Return the [x, y] coordinate for the center point of the cell that contains the specified text.  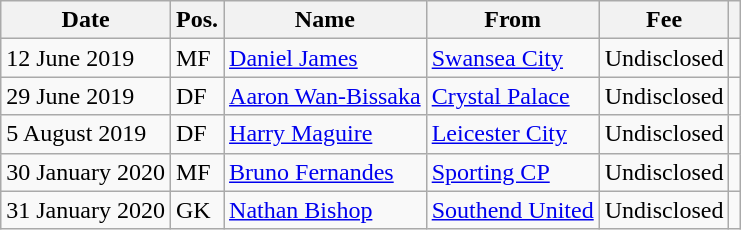
Name [326, 20]
Date [86, 20]
Sporting CP [512, 172]
Nathan Bishop [326, 210]
5 August 2019 [86, 134]
From [512, 20]
Swansea City [512, 58]
30 January 2020 [86, 172]
Daniel James [326, 58]
31 January 2020 [86, 210]
Southend United [512, 210]
12 June 2019 [86, 58]
29 June 2019 [86, 96]
Fee [664, 20]
Leicester City [512, 134]
Harry Maguire [326, 134]
Crystal Palace [512, 96]
Bruno Fernandes [326, 172]
GK [196, 210]
Aaron Wan-Bissaka [326, 96]
Pos. [196, 20]
